Return [x, y] of the center of cell containing provided text 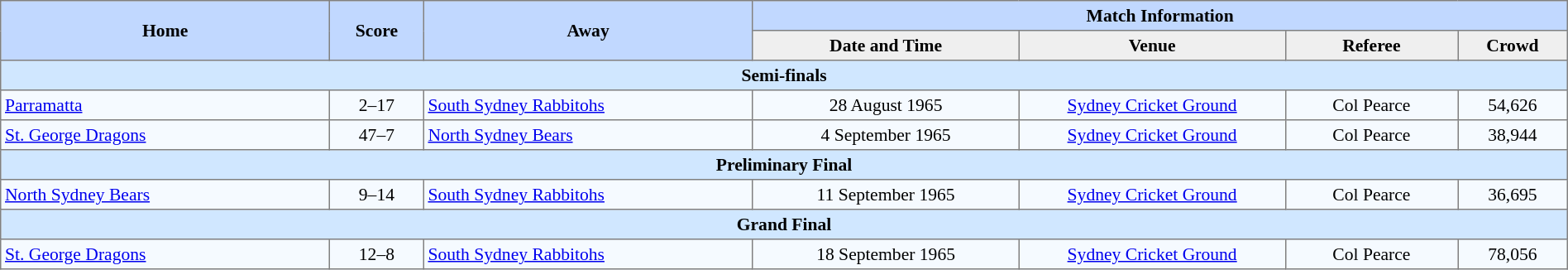
47–7 [377, 135]
Score [377, 31]
2–17 [377, 105]
18 September 1965 [886, 254]
11 September 1965 [886, 195]
Preliminary Final [784, 165]
Crowd [1513, 46]
4 September 1965 [886, 135]
Grand Final [784, 224]
28 August 1965 [886, 105]
78,056 [1513, 254]
Home [165, 31]
Date and Time [886, 46]
12–8 [377, 254]
Parramatta [165, 105]
Venue [1152, 46]
9–14 [377, 195]
Referee [1371, 46]
Match Information [1159, 16]
Away [588, 31]
Semi-finals [784, 75]
38,944 [1513, 135]
54,626 [1513, 105]
36,695 [1513, 195]
